Scan for the cell matching the given text and deliver its (x, y) coordinate at center. 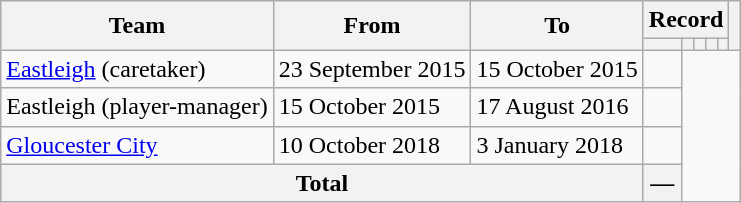
— (662, 183)
From (372, 26)
Eastleigh (caretaker) (137, 69)
Gloucester City (137, 145)
To (557, 26)
17 August 2016 (557, 107)
Eastleigh (player-manager) (137, 107)
Total (322, 183)
23 September 2015 (372, 69)
3 January 2018 (557, 145)
10 October 2018 (372, 145)
Record (686, 20)
Team (137, 26)
